Capture the cell that displays the provided text and extract its [X, Y] central coordinate. 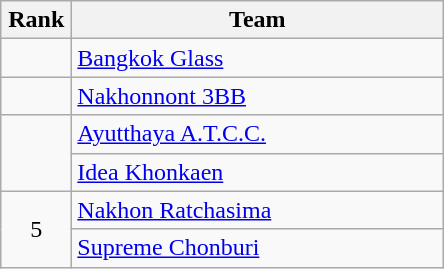
Idea Khonkaen [258, 172]
Bangkok Glass [258, 58]
Team [258, 20]
Nakhonnont 3BB [258, 96]
Rank [36, 20]
Supreme Chonburi [258, 248]
Nakhon Ratchasima [258, 210]
5 [36, 229]
Ayutthaya A.T.C.C. [258, 134]
